Locate the cell with the specified text and output its [x, y] center coordinate. 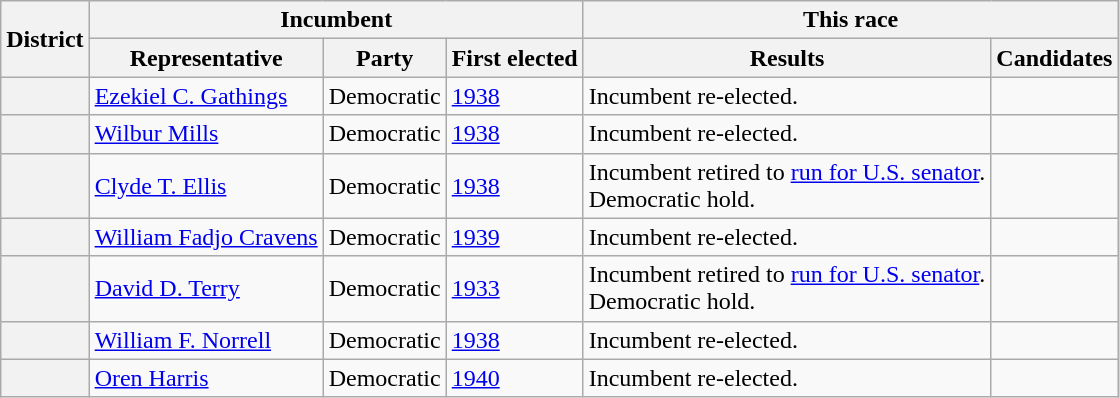
Ezekiel C. Gathings [206, 96]
District [45, 39]
Party [384, 58]
1939 [514, 237]
David D. Terry [206, 288]
Wilbur Mills [206, 134]
William F. Norrell [206, 340]
Results [787, 58]
1940 [514, 378]
Incumbent [336, 20]
William Fadjo Cravens [206, 237]
1933 [514, 288]
This race [850, 20]
First elected [514, 58]
Oren Harris [206, 378]
Candidates [1054, 58]
Representative [206, 58]
Clyde T. Ellis [206, 186]
